Detect which cell encompasses the target text, then output its [X, Y] center coordinate. 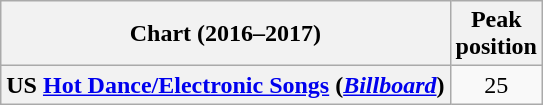
US Hot Dance/Electronic Songs (Billboard) [226, 85]
25 [496, 85]
Peak position [496, 34]
Chart (2016–2017) [226, 34]
